Return the [x, y] coordinate for the center point of the cell that contains the specified text.  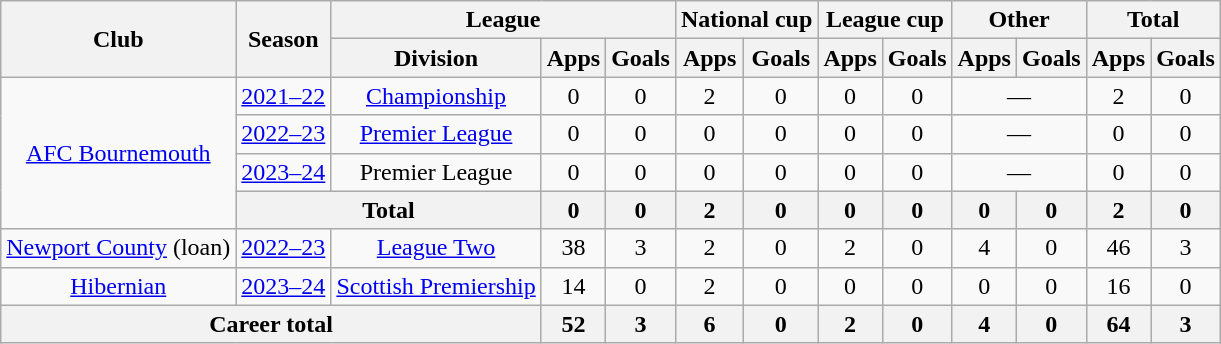
Other [1019, 20]
Club [118, 39]
52 [573, 324]
16 [1118, 286]
Season [284, 39]
6 [709, 324]
Division [436, 58]
National cup [746, 20]
League cup [885, 20]
64 [1118, 324]
2021–22 [284, 96]
AFC Bournemouth [118, 153]
Hibernian [118, 286]
League [504, 20]
46 [1118, 248]
Scottish Premiership [436, 286]
Career total [271, 324]
Newport County (loan) [118, 248]
38 [573, 248]
14 [573, 286]
League Two [436, 248]
Championship [436, 96]
